Scan for the cell matching the given text and deliver its (X, Y) coordinate at center. 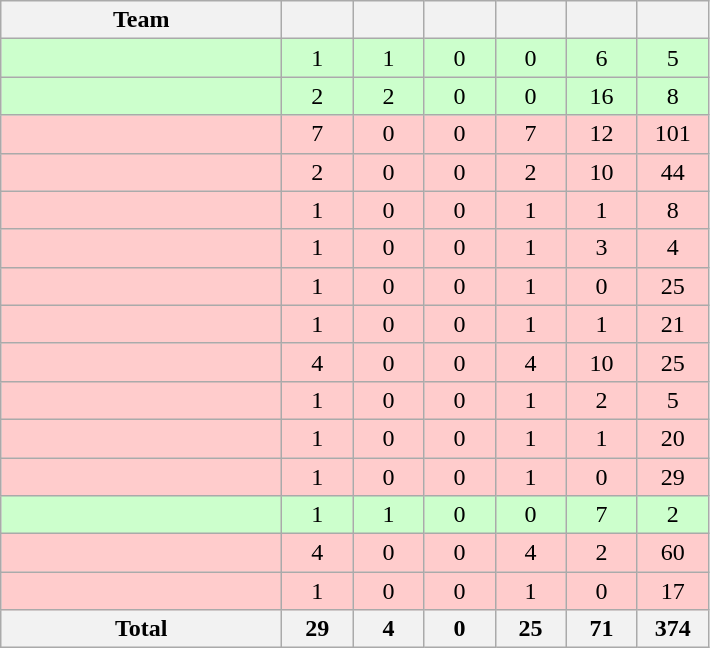
60 (672, 553)
12 (602, 134)
21 (672, 324)
6 (602, 58)
16 (602, 96)
374 (672, 629)
101 (672, 134)
44 (672, 172)
17 (672, 591)
Total (142, 629)
71 (602, 629)
3 (602, 248)
Team (142, 20)
20 (672, 438)
